Output the (X, Y) coordinate of the center of the cell containing the given text.  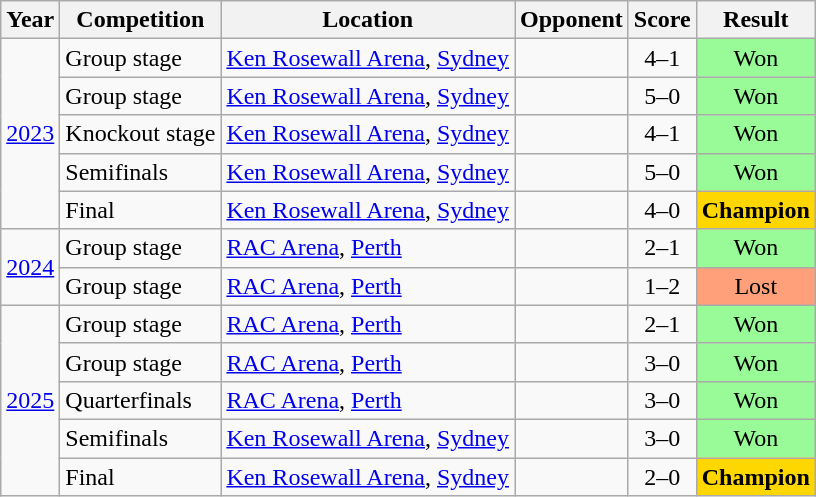
Result (756, 20)
Year (30, 20)
Location (368, 20)
Opponent (572, 20)
2024 (30, 267)
2025 (30, 400)
4–0 (662, 210)
2–0 (662, 477)
Competition (140, 20)
Lost (756, 286)
Knockout stage (140, 134)
2023 (30, 134)
Quarterfinals (140, 400)
Score (662, 20)
1–2 (662, 286)
